From the cell containing the given text, extract its center point as (X, Y) coordinate. 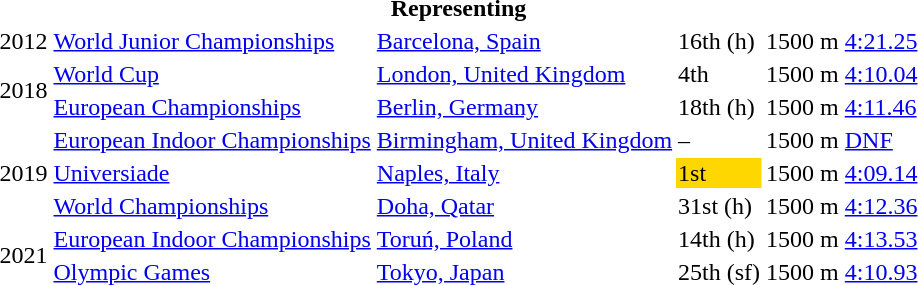
18th (h) (720, 107)
World Junior Championships (212, 41)
Birmingham, United Kingdom (524, 140)
4th (720, 74)
European Championships (212, 107)
World Championships (212, 206)
Doha, Qatar (524, 206)
16th (h) (720, 41)
Barcelona, Spain (524, 41)
World Cup (212, 74)
London, United Kingdom (524, 74)
Naples, Italy (524, 173)
Berlin, Germany (524, 107)
Universiade (212, 173)
– (720, 140)
14th (h) (720, 239)
1st (720, 173)
Toruń, Poland (524, 239)
31st (h) (720, 206)
